Output the [x, y] coordinate of the center of the cell containing the given text.  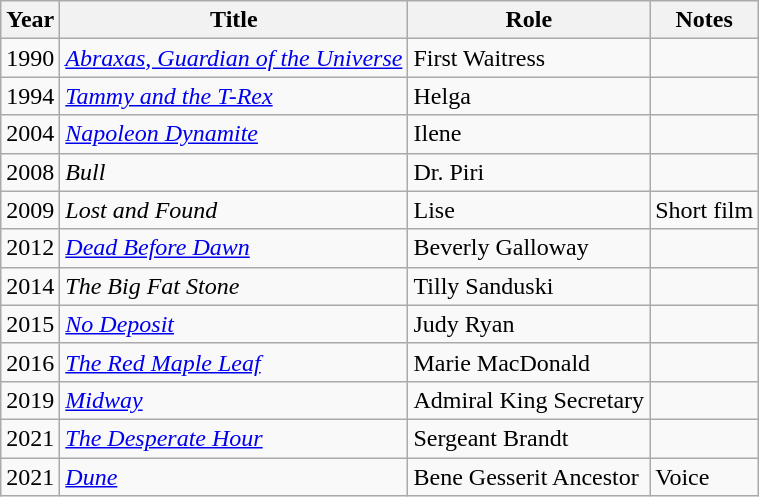
1994 [30, 96]
The Red Maple Leaf [234, 362]
2009 [30, 210]
2019 [30, 400]
2008 [30, 172]
Sergeant Brandt [529, 438]
Dune [234, 477]
Lise [529, 210]
No Deposit [234, 324]
Notes [704, 20]
Tilly Sanduski [529, 286]
Marie MacDonald [529, 362]
Midway [234, 400]
2014 [30, 286]
Bull [234, 172]
2016 [30, 362]
The Desperate Hour [234, 438]
Helga [529, 96]
Napoleon Dynamite [234, 134]
Dr. Piri [529, 172]
Short film [704, 210]
Role [529, 20]
2015 [30, 324]
2012 [30, 248]
2004 [30, 134]
1990 [30, 58]
Tammy and the T-Rex [234, 96]
Lost and Found [234, 210]
Admiral King Secretary [529, 400]
Judy Ryan [529, 324]
First Waitress [529, 58]
Dead Before Dawn [234, 248]
Beverly Galloway [529, 248]
Abraxas, Guardian of the Universe [234, 58]
Bene Gesserit Ancestor [529, 477]
Year [30, 20]
Title [234, 20]
Ilene [529, 134]
The Big Fat Stone [234, 286]
Voice [704, 477]
